Return [X, Y] of the center of cell containing provided text 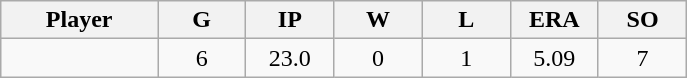
7 [642, 58]
Player [80, 20]
W [378, 20]
6 [202, 58]
23.0 [290, 58]
ERA [554, 20]
G [202, 20]
SO [642, 20]
5.09 [554, 58]
L [466, 20]
0 [378, 58]
1 [466, 58]
IP [290, 20]
